Find where the given text appears and provide that cell's center as (X, Y) coordinate. 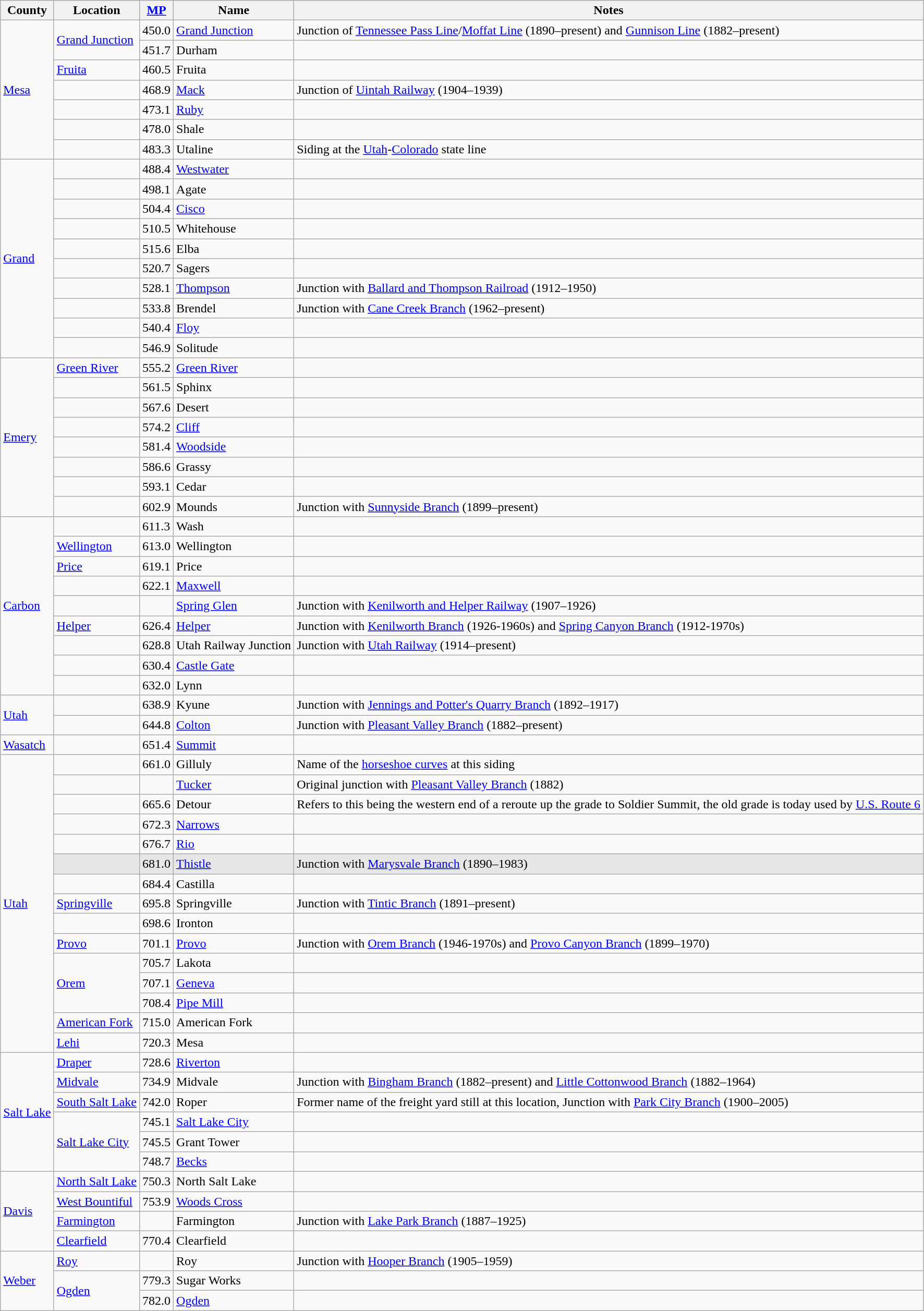
Salt Lake (27, 1112)
Narrows (234, 824)
Former name of the freight yard still at this location, Junction with Park City Branch (1900–2005) (609, 1102)
Lakota (234, 963)
Junction with Cane Creek Branch (1962–present) (609, 308)
Notes (609, 10)
Westwater (234, 169)
533.8 (156, 308)
581.4 (156, 447)
745.5 (156, 1142)
Maxwell (234, 586)
Orem (96, 983)
782.0 (156, 1301)
Elba (234, 249)
451.7 (156, 50)
Cedar (234, 487)
Thistle (234, 864)
561.5 (156, 387)
Location (96, 10)
574.2 (156, 427)
Desert (234, 407)
Junction with Utah Railway (1914–present) (609, 646)
681.0 (156, 864)
720.3 (156, 1042)
Spring Glen (234, 606)
Pipe Mill (234, 1003)
753.9 (156, 1201)
Colton (234, 725)
593.1 (156, 487)
748.7 (156, 1161)
Carbon (27, 606)
750.3 (156, 1181)
510.5 (156, 228)
555.2 (156, 368)
Name of the horseshoe curves at this siding (609, 764)
619.1 (156, 566)
Junction with Sunnyside Branch (1899–present) (609, 506)
734.9 (156, 1082)
779.3 (156, 1281)
Weber (27, 1281)
665.6 (156, 804)
586.6 (156, 467)
742.0 (156, 1102)
622.1 (156, 586)
488.4 (156, 169)
Mack (234, 90)
707.1 (156, 983)
Becks (234, 1161)
Grand (27, 259)
Grassy (234, 467)
Castilla (234, 884)
468.9 (156, 90)
Riverton (234, 1062)
Shale (234, 129)
540.4 (156, 328)
695.8 (156, 904)
Junction with Bingham Branch (1882–present) and Little Cottonwood Branch (1882–1964) (609, 1082)
Siding at the Utah-Colorado state line (609, 149)
South Salt Lake (96, 1102)
450.0 (156, 30)
Solitude (234, 348)
Cliff (234, 427)
Floy (234, 328)
Refers to this being the western end of a reroute up the grade to Soldier Summit, the old grade is today used by U.S. Route 6 (609, 804)
630.4 (156, 665)
Ruby (234, 110)
Agate (234, 189)
632.0 (156, 685)
483.3 (156, 149)
Gilluly (234, 764)
Geneva (234, 983)
708.4 (156, 1003)
Junction of Tennessee Pass Line/Moffat Line (1890–present) and Gunnison Line (1882–present) (609, 30)
Cisco (234, 209)
Utah Railway Junction (234, 646)
Junction with Tintic Branch (1891–present) (609, 904)
Ironton (234, 924)
Junction with Pleasant Valley Branch (1882–present) (609, 725)
Tucker (234, 784)
Name (234, 10)
628.8 (156, 646)
Grant Tower (234, 1142)
Junction with Lake Park Branch (1887–1925) (609, 1221)
715.0 (156, 1023)
Mounds (234, 506)
Rio (234, 844)
Lehi (96, 1042)
Junction with Kenilworth Branch (1926-1960s) and Spring Canyon Branch (1912-1970s) (609, 626)
504.4 (156, 209)
613.0 (156, 546)
Detour (234, 804)
Junction with Jennings and Potter's Quarry Branch (1892–1917) (609, 705)
MP (156, 10)
Castle Gate (234, 665)
705.7 (156, 963)
Woods Cross (234, 1201)
Junction with Orem Branch (1946-1970s) and Provo Canyon Branch (1899–1970) (609, 943)
676.7 (156, 844)
602.9 (156, 506)
Junction with Hooper Branch (1905–1959) (609, 1261)
651.4 (156, 745)
478.0 (156, 129)
Junction of Uintah Railway (1904–1939) (609, 90)
Summit (234, 745)
520.7 (156, 269)
460.5 (156, 70)
745.1 (156, 1122)
Sugar Works (234, 1281)
Original junction with Pleasant Valley Branch (1882) (609, 784)
661.0 (156, 764)
672.3 (156, 824)
644.8 (156, 725)
498.1 (156, 189)
Wasatch (27, 745)
728.6 (156, 1062)
Draper (96, 1062)
515.6 (156, 249)
Lynn (234, 685)
Whitehouse (234, 228)
Sphinx (234, 387)
473.1 (156, 110)
701.1 (156, 943)
Junction with Marysvale Branch (1890–1983) (609, 864)
Junction with Kenilworth and Helper Railway (1907–1926) (609, 606)
684.4 (156, 884)
Brendel (234, 308)
Utaline (234, 149)
Kyune (234, 705)
626.4 (156, 626)
Emery (27, 437)
Sagers (234, 269)
County (27, 10)
Thompson (234, 288)
Durham (234, 50)
546.9 (156, 348)
698.6 (156, 924)
Woodside (234, 447)
638.9 (156, 705)
567.6 (156, 407)
611.3 (156, 526)
West Bountiful (96, 1201)
528.1 (156, 288)
Wash (234, 526)
Junction with Ballard and Thompson Railroad (1912–1950) (609, 288)
Roper (234, 1102)
770.4 (156, 1241)
Davis (27, 1211)
